Search for the cell housing the specified text and yield its (X, Y) center coordinate. 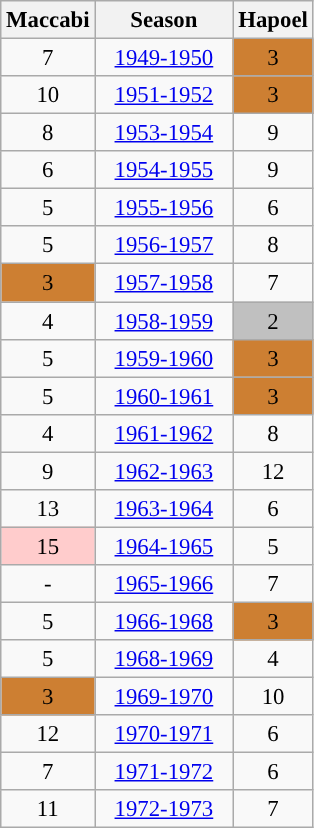
1960-1961 (164, 396)
1972-1973 (164, 809)
Hapoel (273, 20)
1970-1971 (164, 734)
15 (48, 546)
1949-1950 (164, 58)
1953-1954 (164, 133)
1969-1970 (164, 697)
1956-1957 (164, 245)
1968-1969 (164, 659)
1951-1952 (164, 95)
Maccabi (48, 20)
1962-1963 (164, 471)
1958-1959 (164, 321)
1965-1966 (164, 584)
1971-1972 (164, 772)
1957-1958 (164, 283)
1955-1956 (164, 208)
Season (164, 20)
1963-1964 (164, 509)
1954-1955 (164, 170)
1961-1962 (164, 433)
- (48, 584)
1959-1960 (164, 358)
1964-1965 (164, 546)
11 (48, 809)
13 (48, 509)
1966-1968 (164, 621)
2 (273, 321)
